Identify which cell holds the provided text, then report its (X, Y) central coordinate. 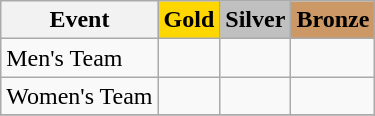
Silver (256, 20)
Women's Team (80, 96)
Bronze (333, 20)
Men's Team (80, 58)
Event (80, 20)
Gold (189, 20)
